Provide the [X, Y] coordinate of the cell's center where the given text is located.  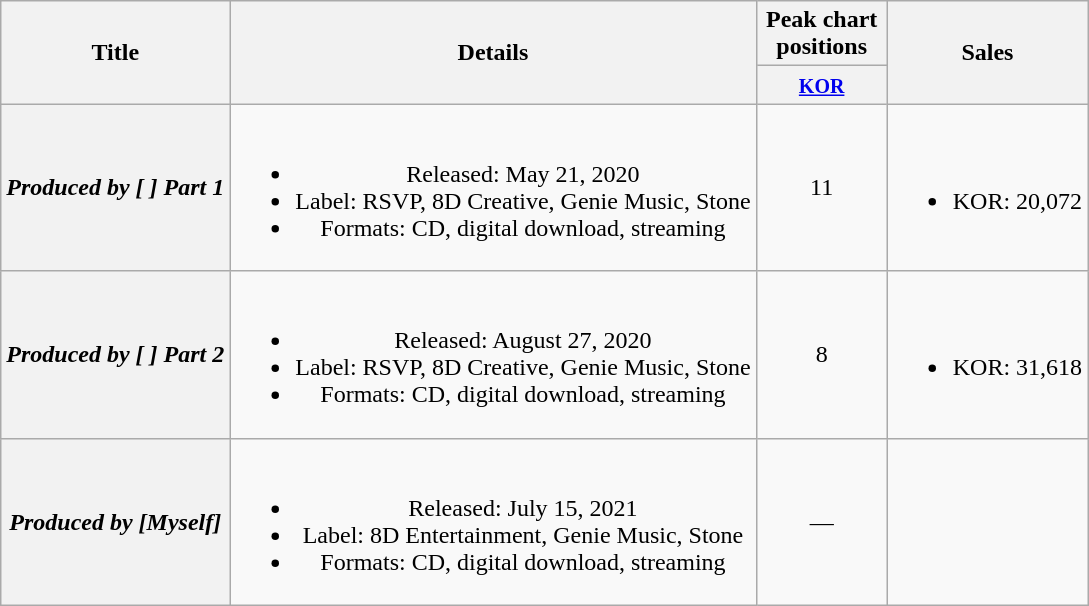
11 [822, 188]
8 [822, 354]
— [822, 522]
Produced by [ ] Part 2 [116, 354]
Produced by [ ] Part 1 [116, 188]
Released: July 15, 2021Label: 8D Entertainment, Genie Music, StoneFormats: CD, digital download, streaming [493, 522]
Peak chart positions [822, 34]
KOR: 31,618 [987, 354]
Sales [987, 52]
Title [116, 52]
Released: May 21, 2020Label: RSVP, 8D Creative, Genie Music, StoneFormats: CD, digital download, streaming [493, 188]
KOR: 20,072 [987, 188]
Released: August 27, 2020Label: RSVP, 8D Creative, Genie Music, StoneFormats: CD, digital download, streaming [493, 354]
Produced by [Myself] [116, 522]
Details [493, 52]
KOR [822, 85]
